Find where the given text appears and provide that cell's center as [x, y] coordinate. 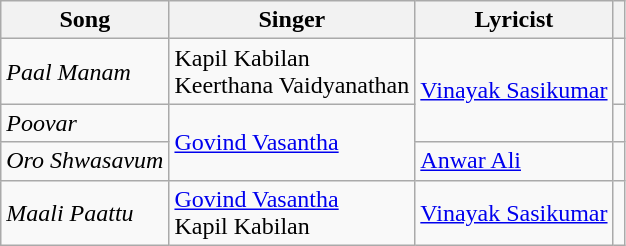
Lyricist [514, 20]
Poovar [85, 123]
Singer [292, 20]
Paal Manam [85, 72]
Song [85, 20]
Govind VasanthaKapil Kabilan [292, 212]
Kapil KabilanKeerthana Vaidyanathan [292, 72]
Anwar Ali [514, 161]
Maali Paattu [85, 212]
Govind Vasantha [292, 142]
Oro Shwasavum [85, 161]
